Search for the cell housing the specified text and yield its [X, Y] center coordinate. 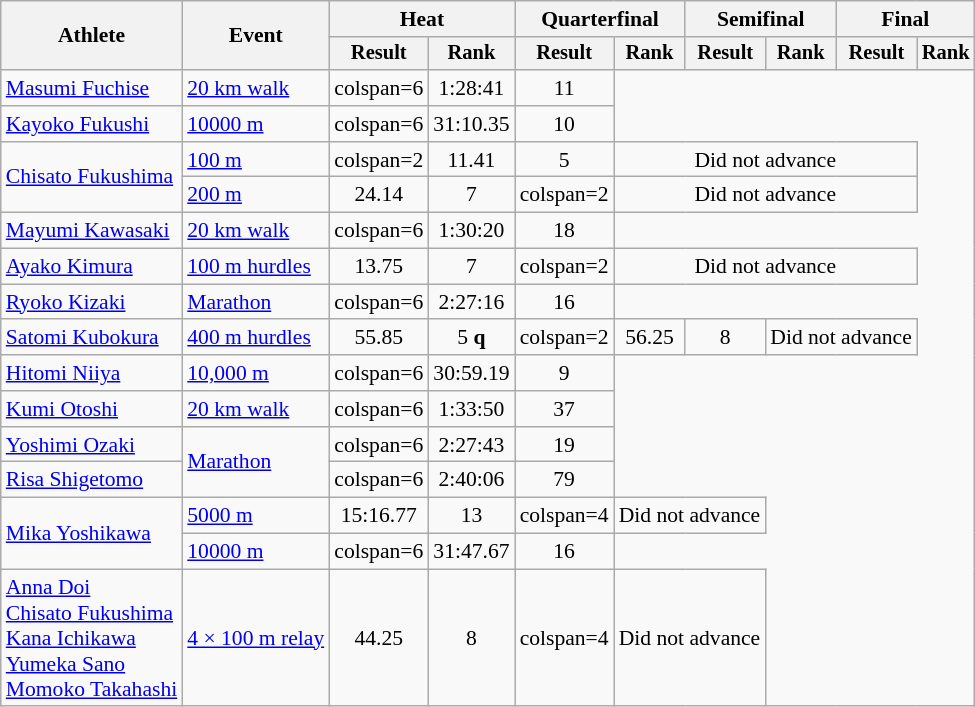
Heat [422, 19]
10,000 m [256, 373]
200 m [256, 195]
13 [471, 516]
Athlete [92, 36]
Anna DoiChisato FukushimaKana IchikawaYumeka SanoMomoko Takahashi [92, 638]
31:47.67 [471, 552]
5 q [471, 338]
10 [564, 124]
400 m hurdles [256, 338]
Mika Yoshikawa [92, 534]
Chisato Fukushima [92, 178]
Mayumi Kawasaki [92, 231]
56.25 [650, 338]
13.75 [378, 267]
4 × 100 m relay [256, 638]
100 m hurdles [256, 267]
Quarterfinal [600, 19]
2:27:16 [471, 302]
Masumi Fuchise [92, 88]
Ayako Kimura [92, 267]
15:16.77 [378, 516]
18 [564, 231]
5000 m [256, 516]
Event [256, 36]
2:40:06 [471, 480]
11.41 [471, 160]
31:10.35 [471, 124]
2:27:43 [471, 445]
79 [564, 480]
Satomi Kubokura [92, 338]
Yoshimi Ozaki [92, 445]
24.14 [378, 195]
37 [564, 409]
Kumi Otoshi [92, 409]
Ryoko Kizaki [92, 302]
9 [564, 373]
1:30:20 [471, 231]
55.85 [378, 338]
Semifinal [760, 19]
Final [905, 19]
44.25 [378, 638]
1:28:41 [471, 88]
30:59.19 [471, 373]
Risa Shigetomo [92, 480]
Hitomi Niiya [92, 373]
Kayoko Fukushi [92, 124]
19 [564, 445]
11 [564, 88]
5 [564, 160]
100 m [256, 160]
1:33:50 [471, 409]
